Determine the [X, Y] coordinate at the center of the cell enclosing the given text.  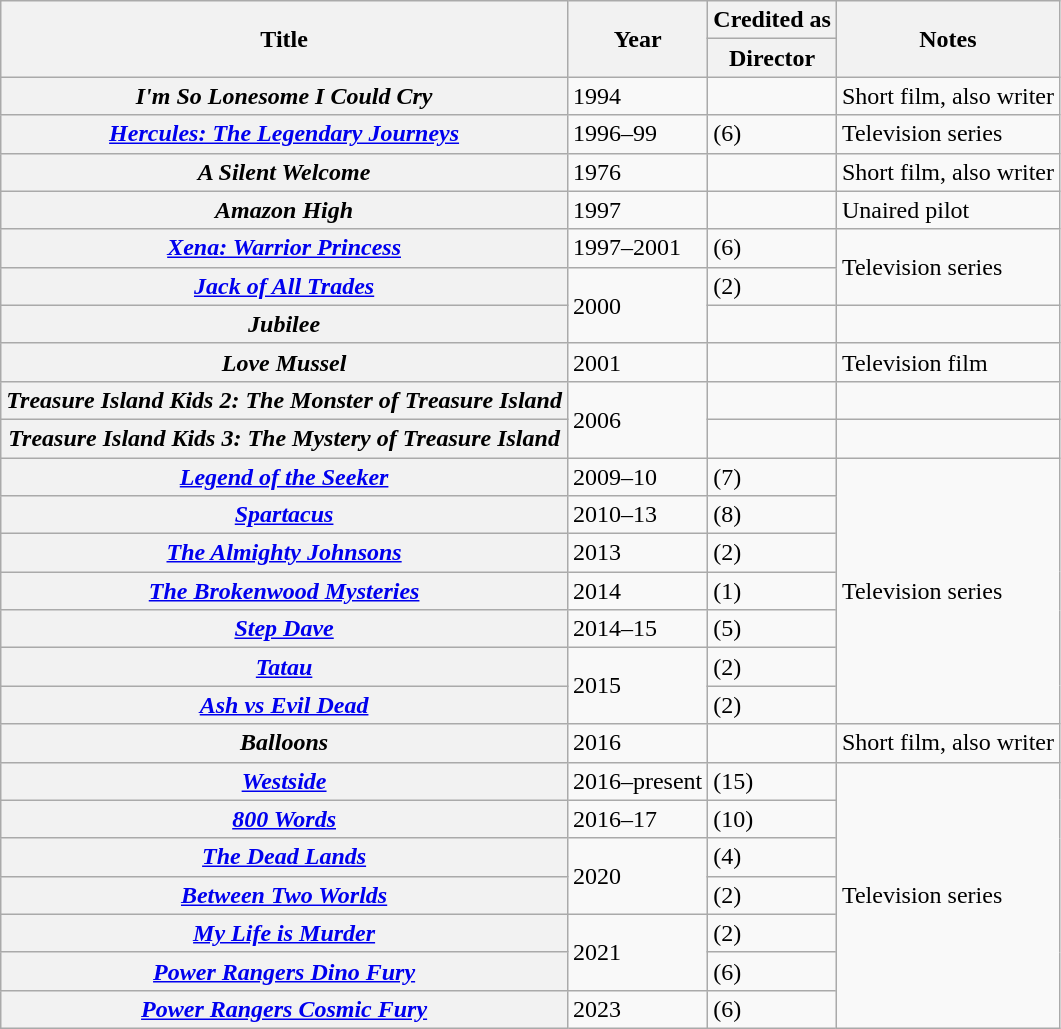
Jack of All Trades [284, 286]
Treasure Island Kids 3: The Mystery of Treasure Island [284, 438]
Power Rangers Cosmic Fury [284, 1009]
(15) [772, 781]
(4) [772, 857]
The Dead Lands [284, 857]
1994 [637, 96]
2016–present [637, 781]
1997–2001 [637, 248]
2010–13 [637, 515]
Spartacus [284, 515]
Balloons [284, 743]
1996–99 [637, 134]
(10) [772, 819]
2013 [637, 553]
2015 [637, 686]
2006 [637, 419]
Credited as [772, 20]
Legend of the Seeker [284, 477]
Notes [948, 39]
Unaired pilot [948, 210]
Tatau [284, 667]
(5) [772, 629]
A Silent Welcome [284, 172]
2020 [637, 876]
(1) [772, 591]
2023 [637, 1009]
2014 [637, 591]
Step Dave [284, 629]
Treasure Island Kids 2: The Monster of Treasure Island [284, 400]
2009–10 [637, 477]
2001 [637, 362]
2021 [637, 952]
2016–17 [637, 819]
I'm So Lonesome I Could Cry [284, 96]
800 Words [284, 819]
2016 [637, 743]
Westside [284, 781]
Love Mussel [284, 362]
Jubilee [284, 324]
Year [637, 39]
Television film [948, 362]
Power Rangers Dino Fury [284, 971]
2014–15 [637, 629]
The Almighty Johnsons [284, 553]
Xena: Warrior Princess [284, 248]
(7) [772, 477]
2000 [637, 305]
The Brokenwood Mysteries [284, 591]
Hercules: The Legendary Journeys [284, 134]
Ash vs Evil Dead [284, 705]
Director [772, 58]
1997 [637, 210]
Title [284, 39]
Between Two Worlds [284, 895]
Amazon High [284, 210]
My Life is Murder [284, 933]
1976 [637, 172]
(8) [772, 515]
